Find where the given text appears and provide that cell's center as [x, y] coordinate. 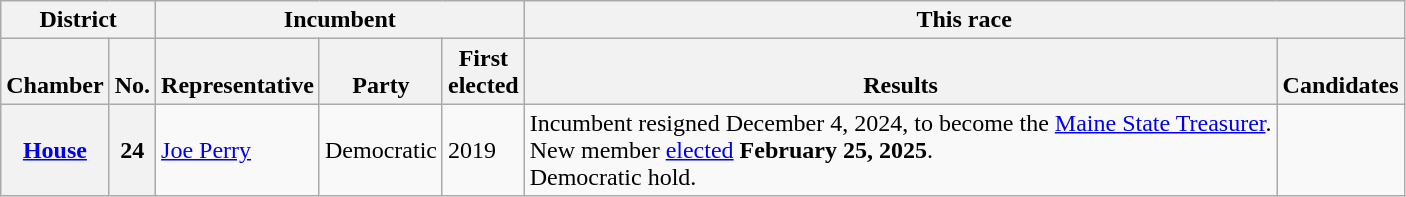
24 [132, 150]
Candidates [1340, 72]
Chamber [55, 72]
No. [132, 72]
Incumbent [340, 20]
House [55, 150]
2019 [483, 150]
Joe Perry [238, 150]
Results [900, 72]
Firstelected [483, 72]
Incumbent resigned December 4, 2024, to become the Maine State Treasurer.New member elected February 25, 2025. Democratic hold. [900, 150]
District [78, 20]
Democratic [380, 150]
This race [964, 20]
Party [380, 72]
Representative [238, 72]
